Provide the (X, Y) coordinate of the cell's center where the given text is located.  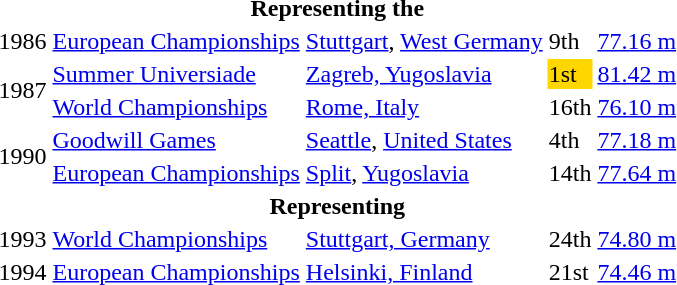
Stuttgart, Germany (424, 239)
14th (570, 173)
Goodwill Games (176, 140)
4th (570, 140)
Rome, Italy (424, 107)
9th (570, 41)
16th (570, 107)
24th (570, 239)
Zagreb, Yugoslavia (424, 74)
Stuttgart, West Germany (424, 41)
Summer Universiade (176, 74)
1st (570, 74)
Split, Yugoslavia (424, 173)
Seattle, United States (424, 140)
